Search for the cell housing the specified text and yield its [X, Y] center coordinate. 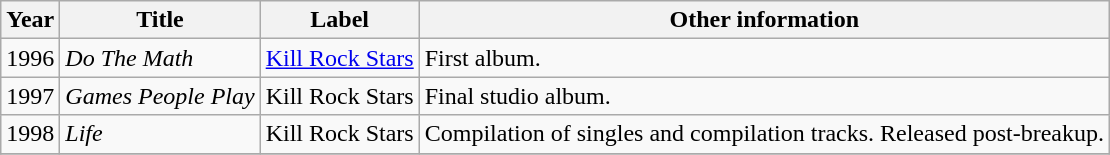
Year [30, 20]
Life [160, 134]
Label [340, 20]
Compilation of singles and compilation tracks. Released post-breakup. [764, 134]
1996 [30, 58]
Final studio album. [764, 96]
Do The Math [160, 58]
Title [160, 20]
Games People Play [160, 96]
First album. [764, 58]
1997 [30, 96]
Other information [764, 20]
1998 [30, 134]
